Capture the cell that displays the provided text and extract its (X, Y) central coordinate. 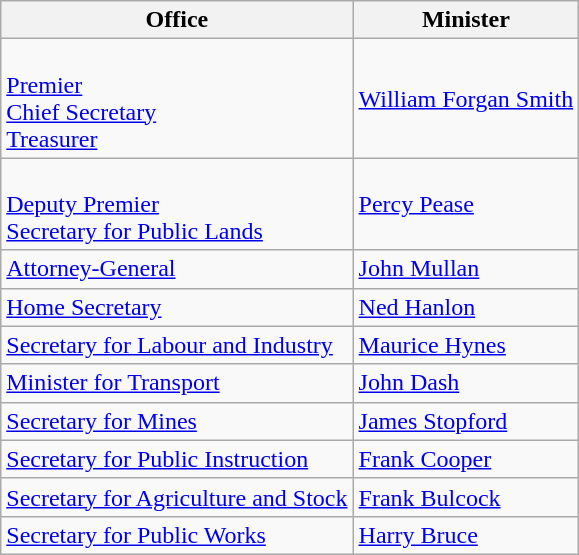
Attorney-General (177, 269)
Premier Chief Secretary Treasurer (177, 98)
Percy Pease (466, 204)
John Mullan (466, 269)
Maurice Hynes (466, 345)
Secretary for Labour and Industry (177, 345)
Minister for Transport (177, 383)
Secretary for Mines (177, 421)
Harry Bruce (466, 535)
Secretary for Public Works (177, 535)
Frank Bulcock (466, 497)
William Forgan Smith (466, 98)
Deputy Premier Secretary for Public Lands (177, 204)
Office (177, 20)
Secretary for Agriculture and Stock (177, 497)
Ned Hanlon (466, 307)
Frank Cooper (466, 459)
Minister (466, 20)
James Stopford (466, 421)
John Dash (466, 383)
Home Secretary (177, 307)
Secretary for Public Instruction (177, 459)
